Return the (X, Y) coordinate for the center point of the cell that contains the specified text.  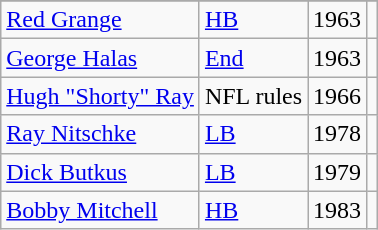
End (253, 58)
NFL rules (253, 96)
Red Grange (100, 20)
1983 (338, 210)
1978 (338, 134)
1979 (338, 172)
Dick Butkus (100, 172)
George Halas (100, 58)
Ray Nitschke (100, 134)
Bobby Mitchell (100, 210)
1966 (338, 96)
Hugh "Shorty" Ray (100, 96)
